Search for the cell housing the specified text and yield its (x, y) center coordinate. 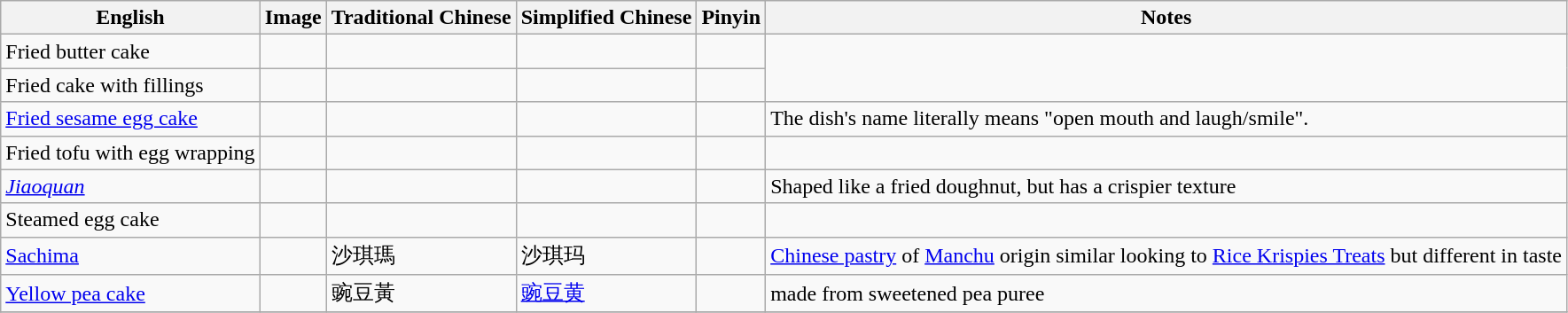
沙琪瑪 (421, 255)
Steamed egg cake (130, 220)
Pinyin (731, 18)
Fried butter cake (130, 51)
豌豆黄 (606, 294)
Shaped like a fried doughnut, but has a crispier texture (1166, 186)
豌豆黃 (421, 294)
Yellow pea cake (130, 294)
Fried tofu with egg wrapping (130, 153)
English (130, 18)
Fried cake with fillings (130, 85)
Jiaoquan (130, 186)
Traditional Chinese (421, 18)
Notes (1166, 18)
made from sweetened pea puree (1166, 294)
Chinese pastry of Manchu origin similar looking to Rice Krispies Treats but different in taste (1166, 255)
The dish's name literally means "open mouth and laugh/smile". (1166, 119)
沙琪玛 (606, 255)
Fried sesame egg cake (130, 119)
Sachima (130, 255)
Image (293, 18)
Simplified Chinese (606, 18)
